Return [X, Y] of the center of cell containing provided text 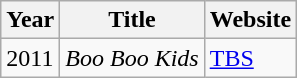
TBS [250, 58]
2011 [30, 58]
Boo Boo Kids [132, 58]
Year [30, 20]
Website [250, 20]
Title [132, 20]
